Provide the [X, Y] coordinate of the cell's center where the given text is located.  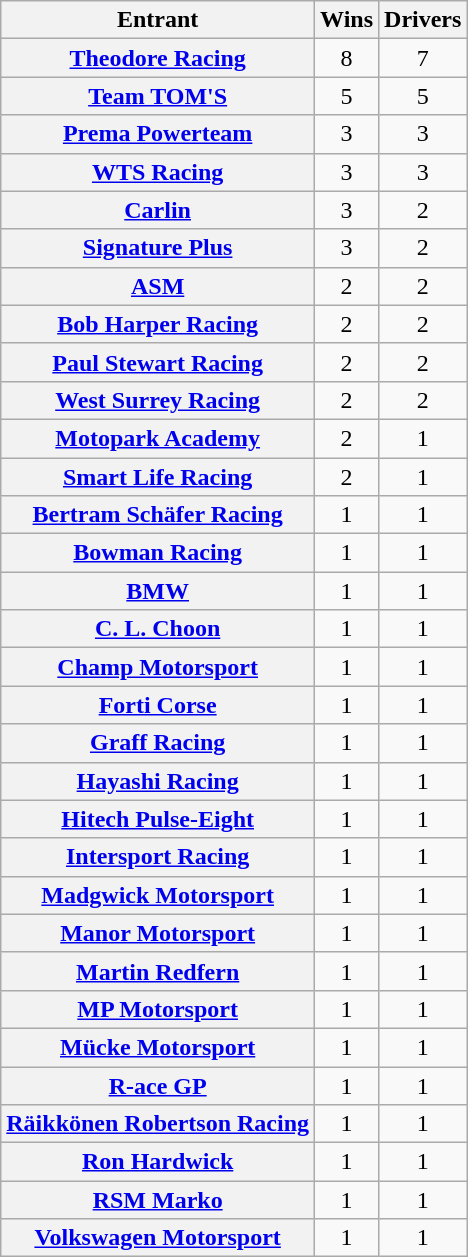
Graff Racing [158, 743]
Volkswagen Motorsport [158, 1238]
Hayashi Racing [158, 781]
Forti Corse [158, 705]
Signature Plus [158, 248]
Theodore Racing [158, 58]
Smart Life Racing [158, 477]
Wins [347, 20]
ASM [158, 286]
Manor Motorsport [158, 933]
R-ace GP [158, 1085]
7 [423, 58]
RSM Marko [158, 1200]
Madgwick Motorsport [158, 895]
MP Motorsport [158, 1009]
Paul Stewart Racing [158, 362]
Ron Hardwick [158, 1162]
Bertram Schäfer Racing [158, 515]
Drivers [423, 20]
Martin Redfern [158, 971]
Prema Powerteam [158, 134]
8 [347, 58]
WTS Racing [158, 172]
Räikkönen Robertson Racing [158, 1124]
C. L. Choon [158, 629]
Intersport Racing [158, 857]
Bob Harper Racing [158, 324]
Team TOM'S [158, 96]
Hitech Pulse-Eight [158, 819]
Bowman Racing [158, 553]
Carlin [158, 210]
Mücke Motorsport [158, 1047]
West Surrey Racing [158, 400]
Champ Motorsport [158, 667]
Motopark Academy [158, 438]
Entrant [158, 20]
BMW [158, 591]
